Return the [x, y] coordinate for the center point of the cell that contains the specified text.  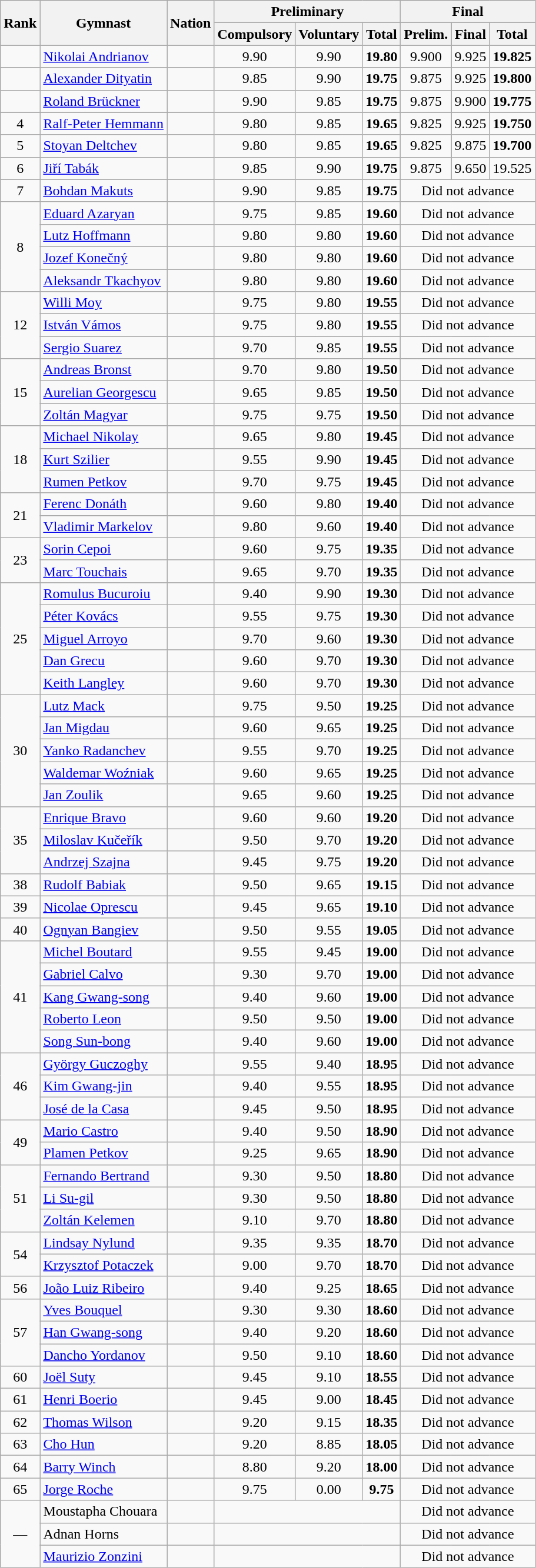
Zoltán Kelemen [104, 1220]
Voluntary [329, 34]
Miloslav Kučeřík [104, 840]
Dan Grecu [104, 661]
Alexander Dityatin [104, 79]
6 [20, 168]
Aleksandr Tkachyov [104, 281]
19.15 [381, 885]
49 [20, 1142]
19.775 [512, 101]
61 [20, 1400]
4 [20, 124]
8.80 [255, 1467]
Yves Bouquel [104, 1310]
12 [20, 325]
Péter Kovács [104, 616]
— [20, 1534]
19.10 [381, 907]
64 [20, 1467]
Rudolf Babiak [104, 885]
Gymnast [104, 23]
56 [20, 1287]
25 [20, 638]
Jorge Roche [104, 1489]
41 [20, 996]
Roberto Leon [104, 1019]
19.800 [512, 79]
Michael Nikolay [104, 437]
Kurt Szilier [104, 459]
19.525 [512, 168]
Lutz Hoffmann [104, 235]
5 [20, 146]
Miguel Arroyo [104, 638]
Yanko Radanchev [104, 750]
Han Gwang-song [104, 1332]
Maurizio Zonzini [104, 1556]
8.85 [329, 1444]
Nation [191, 23]
Krzysztof Potaczek [104, 1265]
18.35 [381, 1422]
19.80 [381, 56]
18 [20, 459]
Prelim. [426, 34]
57 [20, 1332]
Rumen Petkov [104, 482]
Preliminary [307, 12]
Romulus Bucuroiu [104, 593]
Adnan Horns [104, 1534]
Sergio Suarez [104, 348]
Zoltán Magyar [104, 415]
Aurelian Georgescu [104, 392]
Enrique Bravo [104, 818]
Ralf-Peter Hemmann [104, 124]
Gabriel Calvo [104, 974]
7 [20, 191]
Thomas Wilson [104, 1422]
Ognyan Bangiev [104, 929]
63 [20, 1444]
18.55 [381, 1377]
Li Su-gil [104, 1198]
Jozef Konečný [104, 258]
0.00 [329, 1489]
8 [20, 246]
Lutz Mack [104, 706]
18.05 [381, 1444]
35 [20, 840]
Barry Winch [104, 1467]
José de la Casa [104, 1109]
Jiří Tabák [104, 168]
Marc Touchais [104, 571]
60 [20, 1377]
18.00 [381, 1467]
Kim Gwang-jin [104, 1086]
46 [20, 1086]
Lindsay Nylund [104, 1243]
38 [20, 885]
19.825 [512, 56]
18.65 [381, 1287]
Cho Hun [104, 1444]
Nicolae Oprescu [104, 907]
Jan Zoulik [104, 795]
Compulsory [255, 34]
Mario Castro [104, 1131]
Rank [20, 23]
Joël Suty [104, 1377]
Eduard Azaryan [104, 213]
Fernando Bertrand [104, 1176]
Roland Brückner [104, 101]
65 [20, 1489]
9.15 [329, 1422]
Andreas Bronst [104, 370]
Nikolai Andrianov [104, 56]
62 [20, 1422]
Sorin Cepoi [104, 549]
19.700 [512, 146]
15 [20, 392]
Ferenc Donáth [104, 504]
19.750 [512, 124]
Plamen Petkov [104, 1153]
Waldemar Woźniak [104, 773]
51 [20, 1198]
Andrzej Szajna [104, 862]
João Luiz Ribeiro [104, 1287]
Kang Gwang-song [104, 997]
Willi Moy [104, 303]
Song Sun-bong [104, 1042]
Keith Langley [104, 683]
40 [20, 929]
Jan Migdau [104, 728]
19.05 [381, 929]
Dancho Yordanov [104, 1355]
54 [20, 1254]
Stoyan Deltchev [104, 146]
30 [20, 750]
Henri Boerio [104, 1400]
21 [20, 515]
23 [20, 560]
9.650 [471, 168]
Vladimir Markelov [104, 526]
István Vámos [104, 325]
György Guczoghy [104, 1064]
39 [20, 907]
Moustapha Chouara [104, 1512]
Bohdan Makuts [104, 191]
Michel Boutard [104, 952]
18.45 [381, 1400]
